For the text-containing cell, return its midpoint in (x, y) coordinate format. 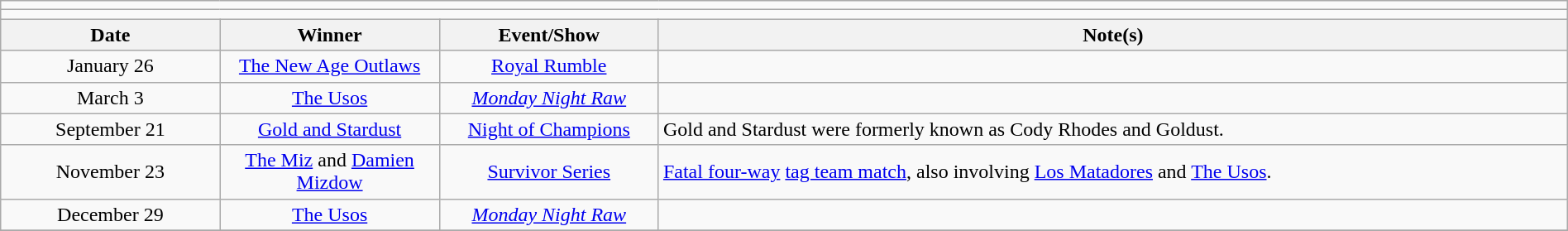
November 23 (111, 172)
The New Age Outlaws (329, 66)
Gold and Stardust were formerly known as Cody Rhodes and Goldust. (1113, 129)
Note(s) (1113, 35)
January 26 (111, 66)
Fatal four-way tag team match, also involving Los Matadores and The Usos. (1113, 172)
Winner (329, 35)
March 3 (111, 98)
September 21 (111, 129)
December 29 (111, 214)
Survivor Series (549, 172)
Royal Rumble (549, 66)
Gold and Stardust (329, 129)
Event/Show (549, 35)
Night of Champions (549, 129)
The Miz and Damien Mizdow (329, 172)
Date (111, 35)
